Determine the (x, y) coordinate at the center of the cell enclosing the given text.  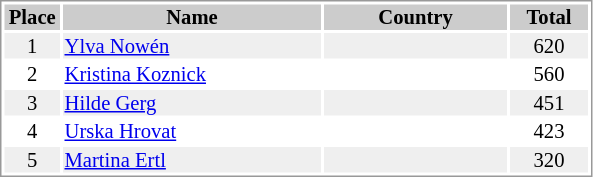
4 (32, 131)
Kristina Koznick (192, 75)
Country (416, 17)
560 (549, 75)
5 (32, 160)
Place (32, 17)
3 (32, 103)
423 (549, 131)
Ylva Nowén (192, 46)
Urska Hrovat (192, 131)
Martina Ertl (192, 160)
Name (192, 17)
451 (549, 103)
620 (549, 46)
Total (549, 17)
2 (32, 75)
Hilde Gerg (192, 103)
320 (549, 160)
1 (32, 46)
